Identify which cell holds the provided text, then report its [x, y] central coordinate. 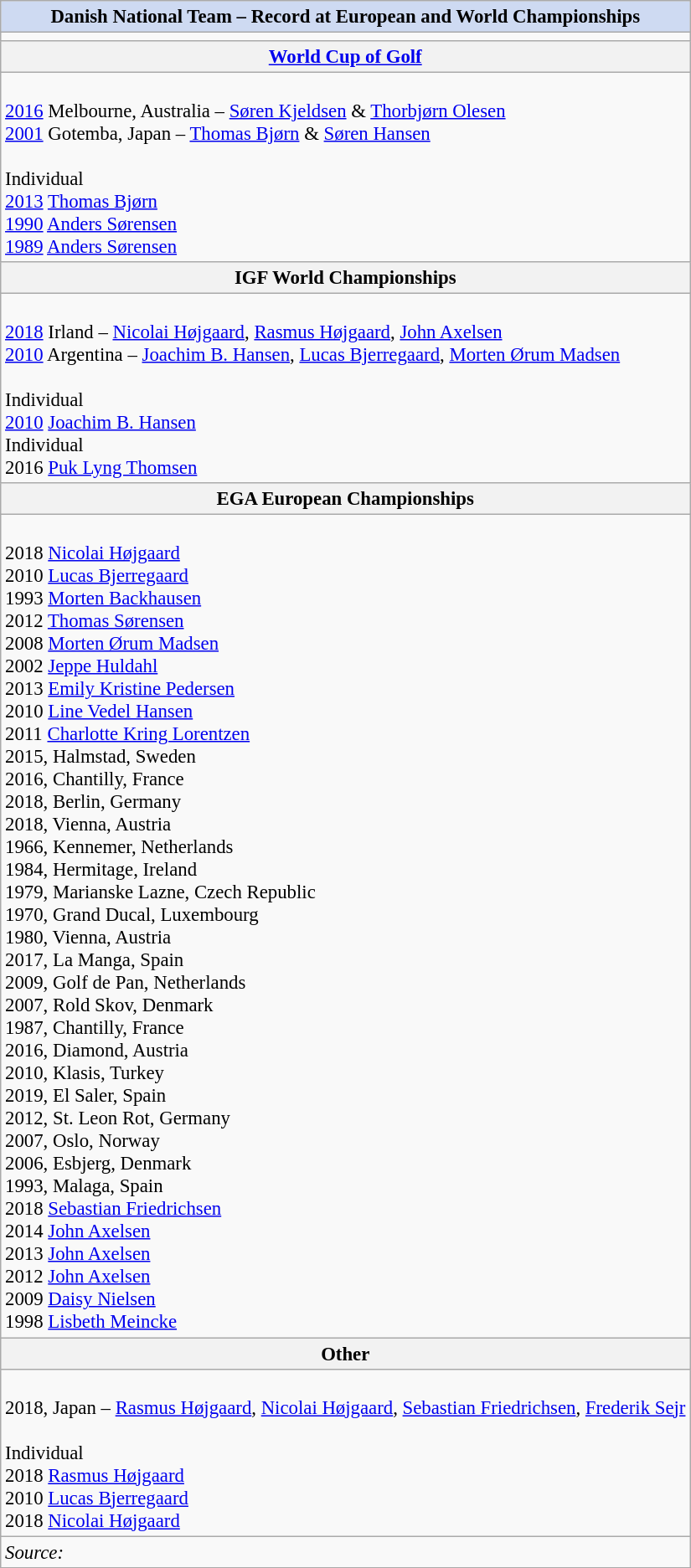
Other [345, 1354]
World Cup of Golf [345, 57]
Source: [345, 1552]
EGA European Championships [345, 500]
IGF World Championships [345, 278]
Danish National Team – Record at European and World Championships [345, 17]
